Return (X, Y) of the center of cell containing provided text 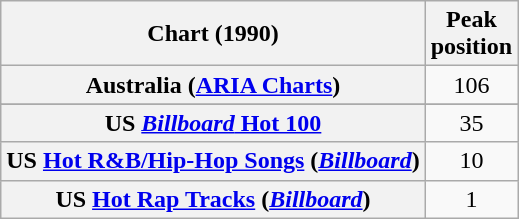
Australia (ARIA Charts) (213, 85)
US Hot Rap Tracks (Billboard) (213, 199)
106 (471, 85)
35 (471, 123)
US Hot R&B/Hip-Hop Songs (Billboard) (213, 161)
1 (471, 199)
Peakposition (471, 34)
US Billboard Hot 100 (213, 123)
Chart (1990) (213, 34)
10 (471, 161)
